Identify which cell holds the provided text, then report its (X, Y) central coordinate. 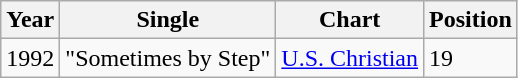
Chart (350, 20)
19 (471, 58)
U.S. Christian (350, 58)
Year (30, 20)
Single (168, 20)
"Sometimes by Step" (168, 58)
Position (471, 20)
1992 (30, 58)
